Return [x, y] of the center of cell containing provided text 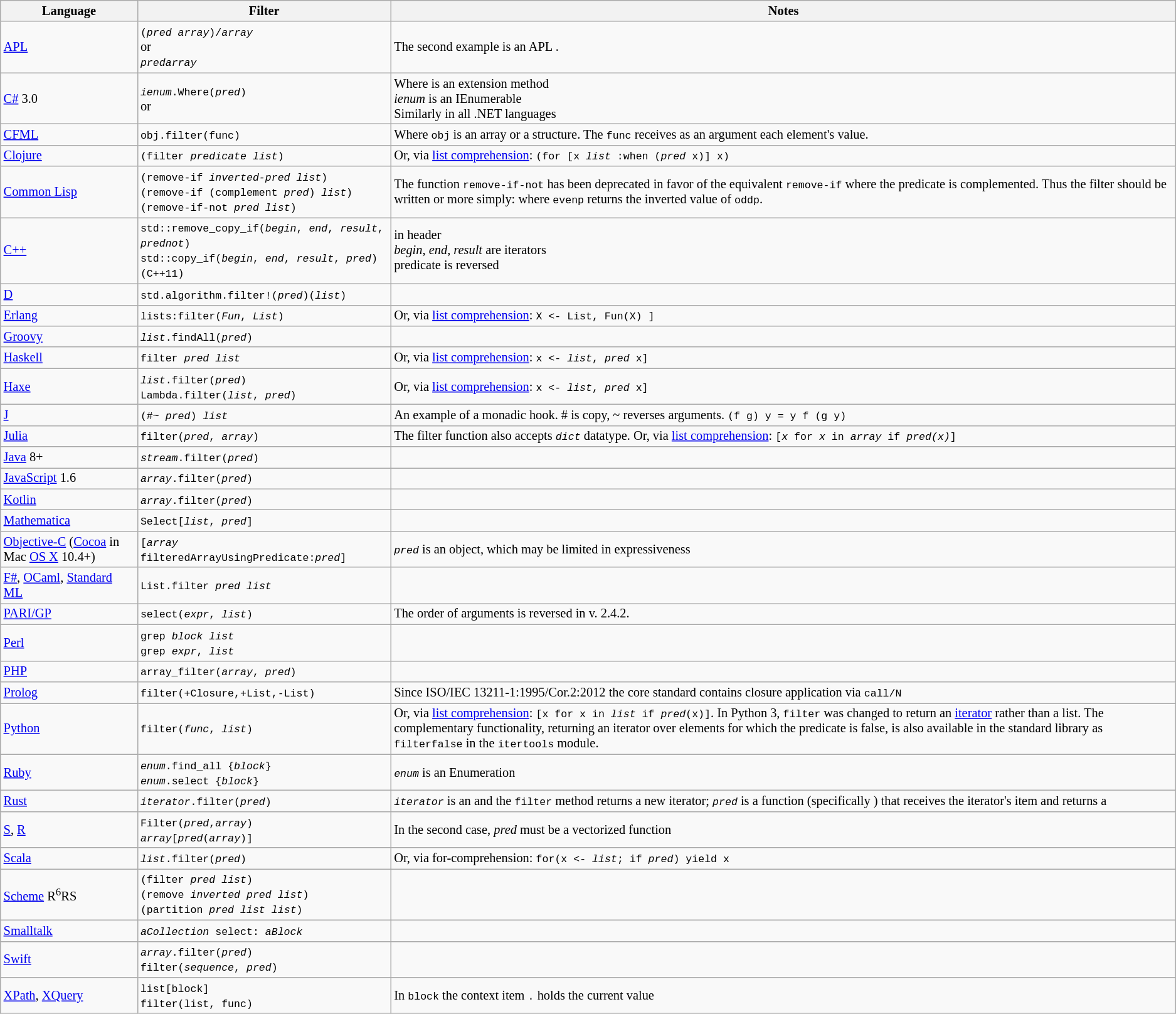
In the second case, pred must be a vectorized function [783, 830]
aCollection select: aBlock [264, 931]
std.algorithm.filter!(pred)(list) [264, 294]
std::remove_copy_if(begin, end, result, prednot)std::copy_if(begin, end, result, pred) (C++11) [264, 250]
pred is an object, which may be limited in expressiveness [783, 549]
(filter pred list)(remove inverted pred list)(partition pred list list) [264, 894]
Perl [69, 643]
Swift [69, 959]
JavaScript 1.6 [69, 478]
filter(+Closure,+List,-List) [264, 692]
(pred array)/arrayorpredarray [264, 47]
[array filteredArrayUsingPredicate:pred] [264, 549]
array_filter(array, pred) [264, 671]
lists:filter(Fun, List) [264, 316]
filter(func, list) [264, 728]
Or, via for-comprehension: for(x <- list; if pred) yield x [783, 858]
filter pred list [264, 358]
Rust [69, 801]
select(expr, list) [264, 614]
Smalltalk [69, 931]
The second example is an APL . [783, 47]
Since ISO/IEC 13211-1:1995/Cor.2:2012 the core standard contains closure application via call/N [783, 692]
array.filter(pred) filter(sequence, pred) [264, 959]
filter(pred, array) [264, 436]
Clojure [69, 156]
(#~ pred) list [264, 415]
list.filter(pred) [264, 858]
Haxe [69, 387]
Where obj is an array or a structure. The func receives as an argument each element's value. [783, 134]
The order of arguments is reversed in v. 2.4.2. [783, 614]
Objective-C (Cocoa in Mac OS X 10.4+) [69, 549]
Haskell [69, 358]
XPath, XQuery [69, 995]
Or, via list comprehension: X <- List, Fun(X) ] [783, 316]
An example of a monadic hook. # is copy, ~ reverses arguments. (f g) y = y f (g y) [783, 415]
Erlang [69, 316]
Kotlin [69, 499]
List.filter pred list [264, 585]
grep block list grep expr, list [264, 643]
Groovy [69, 336]
Select[list, pred] [264, 520]
PARI/GP [69, 614]
CFML [69, 134]
(remove-if inverted-pred list)(remove-if (complement pred) list)(remove-if-not pred list) [264, 192]
stream.filter(pred) [264, 457]
Java 8+ [69, 457]
enum is an Enumeration [783, 772]
list.filter(pred)Lambda.filter(list, pred) [264, 387]
C++ [69, 250]
J [69, 415]
Filter(pred,array)array[pred(array)] [264, 830]
obj.filter(func) [264, 134]
F#, OCaml, Standard ML [69, 585]
APL [69, 47]
Mathematica [69, 520]
Ruby [69, 772]
Scheme R6RS [69, 894]
Scala [69, 858]
(filter predicate list) [264, 156]
Notes [783, 11]
list.findAll(pred) [264, 336]
Prolog [69, 692]
The filter function also accepts dict datatype. Or, via list comprehension: [x for x in array if pred(x)] [783, 436]
D [69, 294]
enum.find_all {block} enum.select {block} [264, 772]
Julia [69, 436]
In block the context item . holds the current value [783, 995]
Language [69, 11]
in header begin, end, result are iterators predicate is reversed [783, 250]
Python [69, 728]
S, R [69, 830]
iterator.filter(pred) [264, 801]
Or, via list comprehension: (for [x list :when (pred x)] x) [783, 156]
ienum.Where(pred)or [264, 99]
Filter [264, 11]
Common Lisp [69, 192]
iterator is an and the filter method returns a new iterator; pred is a function (specifically ) that receives the iterator's item and returns a [783, 801]
PHP [69, 671]
list[block] filter(list, func) [264, 995]
Where is an extension method ienum is an IEnumerable Similarly in all .NET languages [783, 99]
C# 3.0 [69, 99]
